Capture the cell that displays the provided text and extract its [x, y] central coordinate. 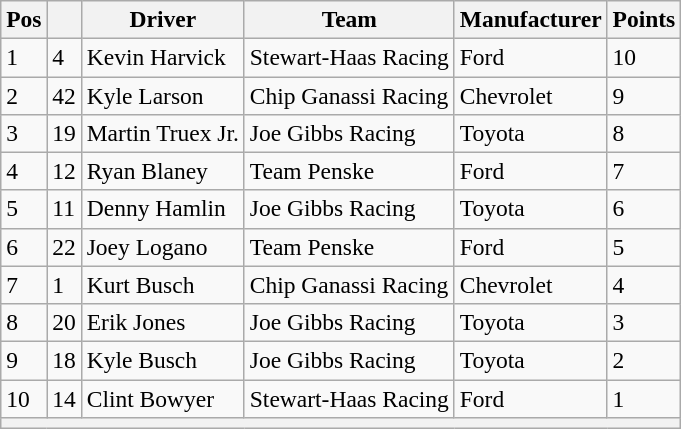
Joey Logano [162, 247]
Manufacturer [530, 19]
14 [64, 398]
Team [349, 19]
Pos [24, 19]
Erik Jones [162, 322]
Clint Bowyer [162, 398]
18 [64, 360]
Kurt Busch [162, 285]
Kyle Larson [162, 95]
22 [64, 247]
Kevin Harvick [162, 57]
11 [64, 209]
Martin Truex Jr. [162, 133]
Kyle Busch [162, 360]
Ryan Blaney [162, 171]
Denny Hamlin [162, 209]
20 [64, 322]
19 [64, 133]
42 [64, 95]
Driver [162, 19]
12 [64, 171]
Points [644, 19]
